Capture the cell that displays the provided text and extract its (x, y) central coordinate. 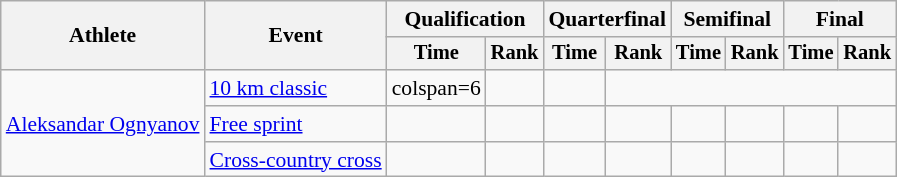
colspan=6 (436, 88)
Athlete (103, 36)
Final (839, 19)
Semifinal (727, 19)
Event (296, 36)
Qualification (466, 19)
10 km classic (296, 88)
Free sprint (296, 124)
Aleksandar Ognyanov (103, 124)
Quarterfinal (607, 19)
